Capture the cell that displays the provided text and extract its [x, y] central coordinate. 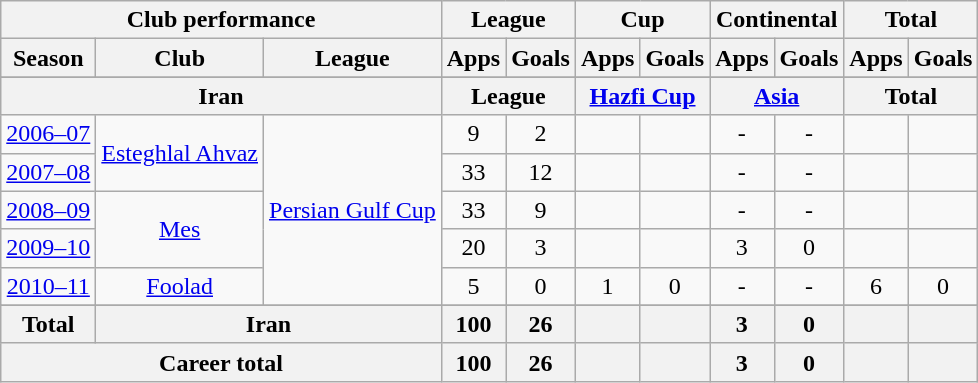
2006–07 [48, 134]
Career total [221, 362]
Continental [777, 20]
Club [180, 58]
1 [607, 286]
Foolad [180, 286]
12 [541, 172]
Hazfi Cup [642, 96]
2010–11 [48, 286]
2008–09 [48, 210]
Asia [777, 96]
2009–10 [48, 248]
2 [541, 134]
2007–08 [48, 172]
Cup [642, 20]
5 [473, 286]
20 [473, 248]
Season [48, 58]
Club performance [221, 20]
Persian Gulf Cup [353, 210]
Mes [180, 229]
Esteghlal Ahvaz [180, 153]
6 [876, 286]
